Capture the cell that displays the provided text and extract its (X, Y) central coordinate. 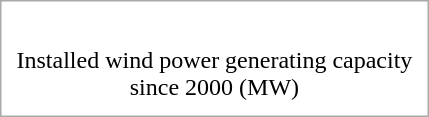
Installed wind power generating capacity since 2000 (MW) (215, 74)
